Search for the cell housing the specified text and yield its [x, y] center coordinate. 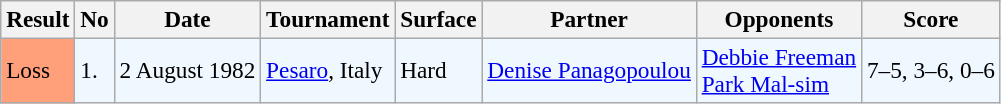
Surface [438, 19]
Debbie Freeman Park Mal-sim [778, 70]
No [94, 19]
Pesaro, Italy [328, 70]
Date [188, 19]
Opponents [778, 19]
2 August 1982 [188, 70]
Partner [589, 19]
Score [930, 19]
Tournament [328, 19]
Result [38, 19]
Loss [38, 70]
7–5, 3–6, 0–6 [930, 70]
Hard [438, 70]
1. [94, 70]
Denise Panagopoulou [589, 70]
